For the text-containing cell, return its midpoint in [X, Y] coordinate format. 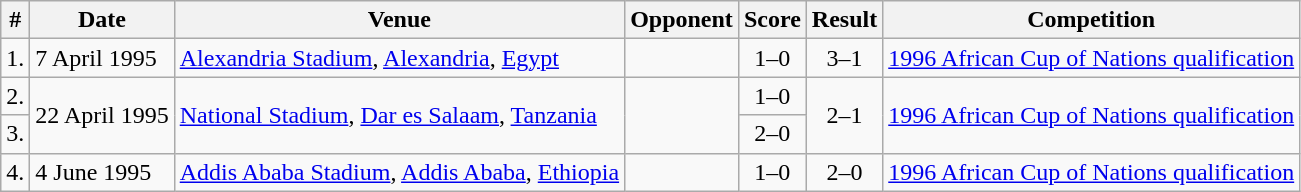
4 June 1995 [102, 172]
Score [772, 20]
Addis Ababa Stadium, Addis Ababa, Ethiopia [399, 172]
Opponent [682, 20]
2. [16, 96]
4. [16, 172]
7 April 1995 [102, 58]
Competition [1092, 20]
2–1 [844, 115]
1. [16, 58]
3–1 [844, 58]
Venue [399, 20]
Date [102, 20]
Result [844, 20]
# [16, 20]
22 April 1995 [102, 115]
Alexandria Stadium, Alexandria, Egypt [399, 58]
3. [16, 134]
National Stadium, Dar es Salaam, Tanzania [399, 115]
